Detect which cell encompasses the target text, then output its (x, y) center coordinate. 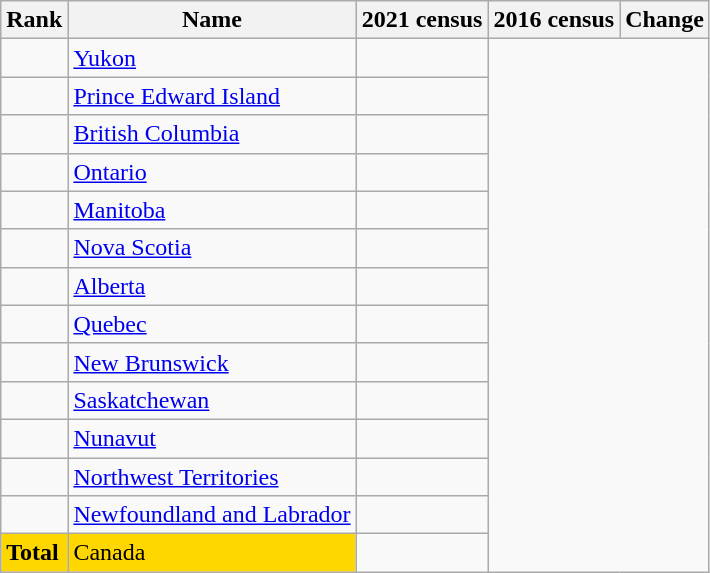
2016 census (554, 20)
Newfoundland and Labrador (212, 515)
Alberta (212, 286)
2021 census (422, 20)
Change (665, 20)
Yukon (212, 58)
Name (212, 20)
Prince Edward Island (212, 96)
Nunavut (212, 438)
Canada (212, 553)
Manitoba (212, 210)
Saskatchewan (212, 400)
Northwest Territories (212, 477)
New Brunswick (212, 362)
British Columbia (212, 134)
Total (34, 553)
Rank (34, 20)
Quebec (212, 324)
Nova Scotia (212, 248)
Ontario (212, 172)
